Find where the given text appears and provide that cell's center as [X, Y] coordinate. 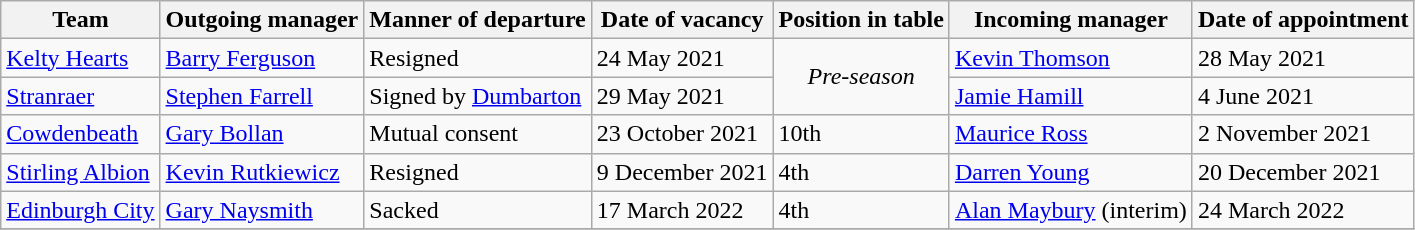
Kelty Hearts [80, 58]
Gary Naysmith [262, 210]
Manner of departure [478, 20]
17 March 2022 [682, 210]
Kevin Rutkiewicz [262, 172]
Stirling Albion [80, 172]
Sacked [478, 210]
Incoming manager [1070, 20]
Edinburgh City [80, 210]
Kevin Thomson [1070, 58]
Cowdenbeath [80, 134]
Outgoing manager [262, 20]
Date of vacancy [682, 20]
28 May 2021 [1303, 58]
23 October 2021 [682, 134]
4 June 2021 [1303, 96]
24 May 2021 [682, 58]
9 December 2021 [682, 172]
Stranraer [80, 96]
Gary Bollan [262, 134]
2 November 2021 [1303, 134]
Team [80, 20]
24 March 2022 [1303, 210]
Darren Young [1070, 172]
Stephen Farrell [262, 96]
29 May 2021 [682, 96]
Alan Maybury (interim) [1070, 210]
10th [861, 134]
Signed by Dumbarton [478, 96]
20 December 2021 [1303, 172]
Date of appointment [1303, 20]
Jamie Hamill [1070, 96]
Maurice Ross [1070, 134]
Mutual consent [478, 134]
Position in table [861, 20]
Pre-season [861, 77]
Barry Ferguson [262, 58]
